Locate the cell with the specified text and output its [x, y] center coordinate. 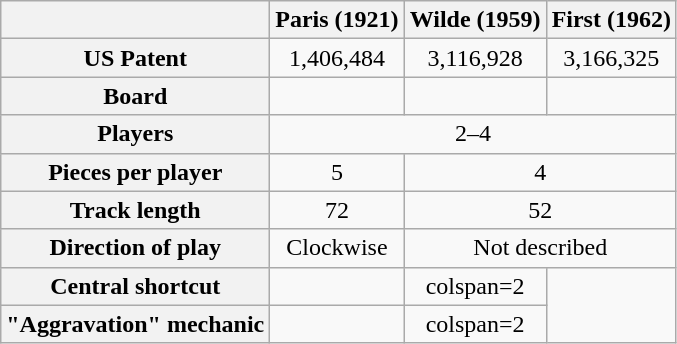
"Aggravation" mechanic [136, 324]
Not described [540, 248]
Wilde (1959) [475, 20]
3,116,928 [475, 58]
Direction of play [136, 248]
Pieces per player [136, 172]
Central shortcut [136, 286]
Board [136, 96]
Paris (1921) [337, 20]
Track length [136, 210]
4 [540, 172]
3,166,325 [611, 58]
Players [136, 134]
Clockwise [337, 248]
2–4 [474, 134]
5 [337, 172]
US Patent [136, 58]
72 [337, 210]
1,406,484 [337, 58]
First (1962) [611, 20]
52 [540, 210]
